Identify which cell holds the provided text, then report its (X, Y) central coordinate. 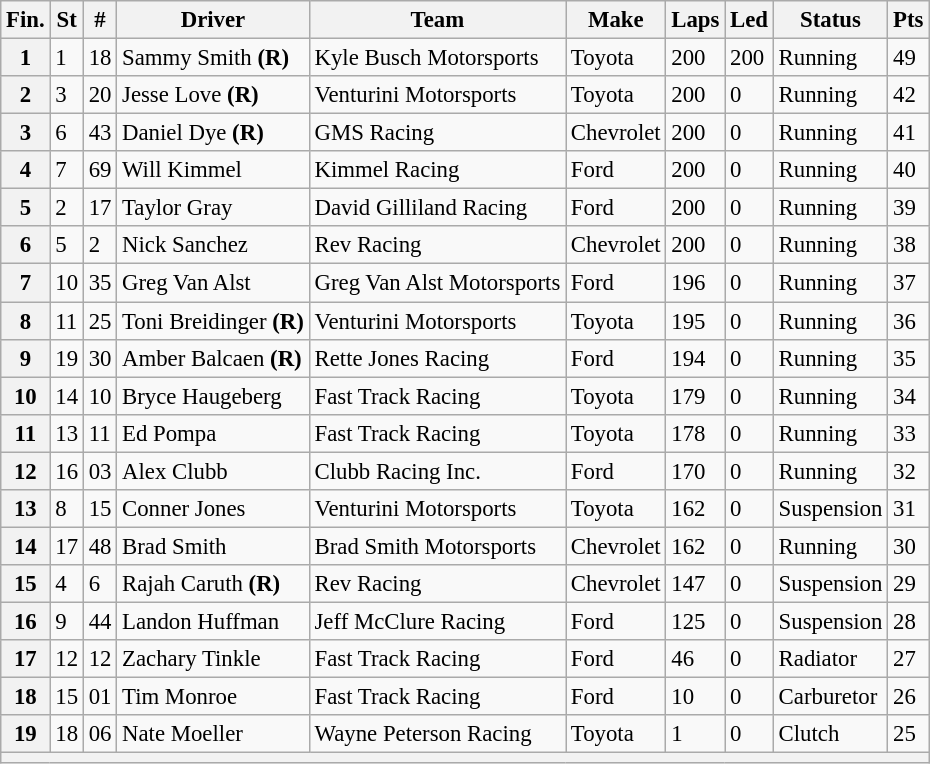
26 (908, 697)
46 (696, 659)
Daniel Dye (R) (213, 133)
34 (908, 396)
195 (696, 321)
Greg Van Alst (213, 283)
Clubb Racing Inc. (437, 471)
38 (908, 245)
Rette Jones Racing (437, 358)
Carburetor (830, 697)
St (66, 20)
Kimmel Racing (437, 170)
Led (750, 20)
178 (696, 433)
Taylor Gray (213, 208)
Nate Moeller (213, 734)
Pts (908, 20)
David Gilliland Racing (437, 208)
33 (908, 433)
28 (908, 621)
Zachary Tinkle (213, 659)
Will Kimmel (213, 170)
43 (100, 133)
Conner Jones (213, 509)
37 (908, 283)
01 (100, 697)
147 (696, 584)
Landon Huffman (213, 621)
Toni Breidinger (R) (213, 321)
125 (696, 621)
Ed Pompa (213, 433)
06 (100, 734)
Laps (696, 20)
179 (696, 396)
Rajah Caruth (R) (213, 584)
41 (908, 133)
44 (100, 621)
Greg Van Alst Motorsports (437, 283)
42 (908, 95)
Team (437, 20)
170 (696, 471)
20 (100, 95)
49 (908, 58)
GMS Racing (437, 133)
39 (908, 208)
Driver (213, 20)
Sammy Smith (R) (213, 58)
48 (100, 546)
Amber Balcaen (R) (213, 358)
Wayne Peterson Racing (437, 734)
31 (908, 509)
194 (696, 358)
32 (908, 471)
Make (616, 20)
196 (696, 283)
03 (100, 471)
Jesse Love (R) (213, 95)
Jeff McClure Racing (437, 621)
Radiator (830, 659)
Brad Smith (213, 546)
Clutch (830, 734)
Bryce Haugeberg (213, 396)
Kyle Busch Motorsports (437, 58)
36 (908, 321)
Alex Clubb (213, 471)
Fin. (26, 20)
29 (908, 584)
Status (830, 20)
Nick Sanchez (213, 245)
# (100, 20)
Tim Monroe (213, 697)
Brad Smith Motorsports (437, 546)
69 (100, 170)
27 (908, 659)
40 (908, 170)
